Return the (X, Y) coordinate for the center point of the cell that contains the specified text.  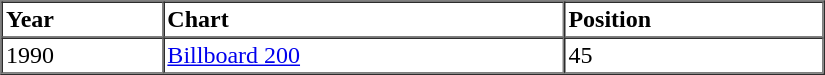
Year (82, 20)
1990 (82, 56)
Position (694, 20)
45 (694, 56)
Billboard 200 (364, 56)
Chart (364, 20)
